Determine the [X, Y] coordinate at the center of the cell enclosing the given text.  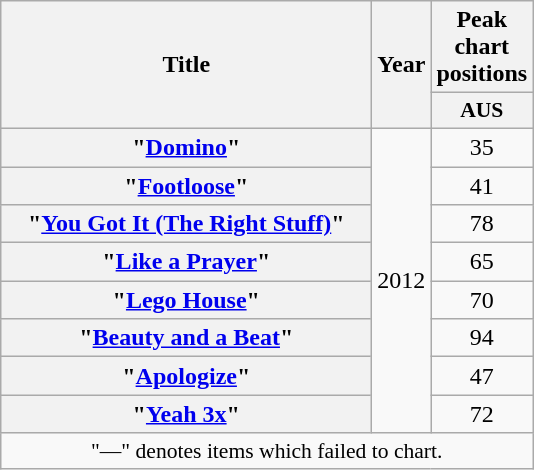
"Footloose" [186, 185]
2012 [402, 280]
"Beauty and a Beat" [186, 338]
70 [482, 300]
Year [402, 65]
Title [186, 65]
94 [482, 338]
"Domino" [186, 147]
41 [482, 185]
47 [482, 376]
35 [482, 147]
"Lego House" [186, 300]
72 [482, 414]
AUS [482, 111]
Peak chart positions [482, 47]
"—" denotes items which failed to chart. [267, 451]
"Apologize" [186, 376]
78 [482, 224]
"Like a Prayer" [186, 262]
"You Got It (The Right Stuff)" [186, 224]
"Yeah 3x" [186, 414]
65 [482, 262]
